Determine the (x, y) coordinate at the center of the cell enclosing the given text.  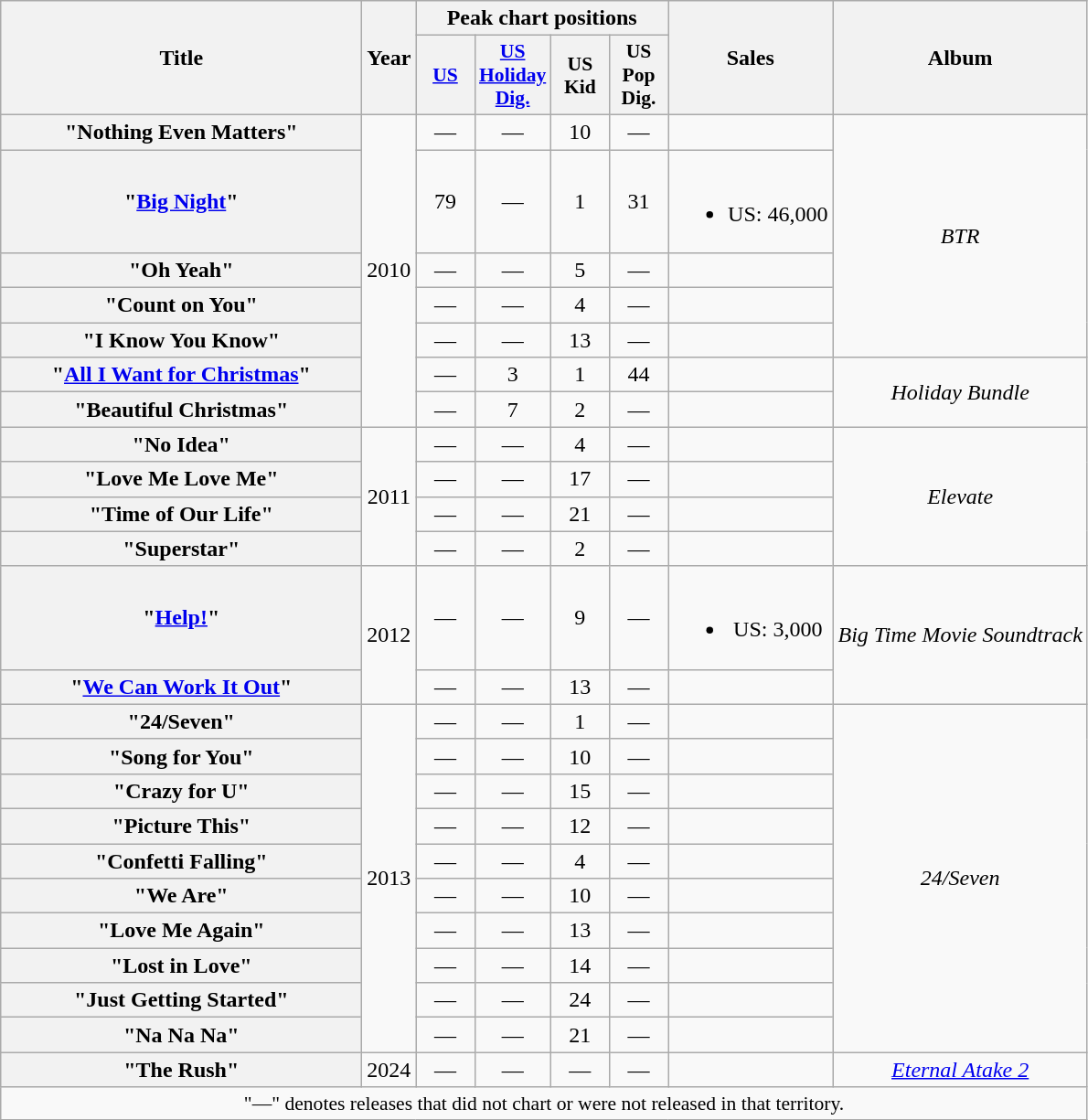
Year (389, 59)
17 (580, 479)
2011 (389, 496)
"Superstar" (181, 549)
2010 (389, 271)
"Time of Our Life" (181, 514)
44 (638, 375)
"All I Want for Christmas" (181, 375)
USHoliday Dig. (512, 75)
"We Are" (181, 896)
3 (512, 375)
"Big Night" (181, 201)
Album (960, 59)
Sales (751, 59)
Elevate (960, 496)
"Help!" (181, 618)
"The Rush" (181, 1070)
"I Know You Know" (181, 340)
"Love Me Love Me" (181, 479)
12 (580, 826)
Peak chart positions (542, 18)
14 (580, 965)
Title (181, 59)
79 (445, 201)
Eternal Atake 2 (960, 1070)
24 (580, 1000)
"—" denotes releases that did not chart or were not released in that territory. (545, 1104)
"Lost in Love" (181, 965)
Big Time Movie Soundtrack (960, 635)
24/Seven (960, 878)
31 (638, 201)
US: 3,000 (751, 618)
2024 (389, 1070)
"24/Seven" (181, 721)
"Crazy for U" (181, 791)
2013 (389, 878)
"Na Na Na" (181, 1035)
"We Can Work It Out" (181, 687)
"No Idea" (181, 444)
Holiday Bundle (960, 392)
"Love Me Again" (181, 931)
9 (580, 618)
2012 (389, 635)
5 (580, 271)
"Just Getting Started" (181, 1000)
"Song for You" (181, 756)
"Confetti Falling" (181, 860)
"Nothing Even Matters" (181, 132)
"Picture This" (181, 826)
USPop Dig. (638, 75)
15 (580, 791)
US: 46,000 (751, 201)
"Count on You" (181, 305)
US (445, 75)
USKid (580, 75)
BTR (960, 236)
"Beautiful Christmas" (181, 410)
"Oh Yeah" (181, 271)
7 (512, 410)
